Locate the cell with the specified text and output its (x, y) center coordinate. 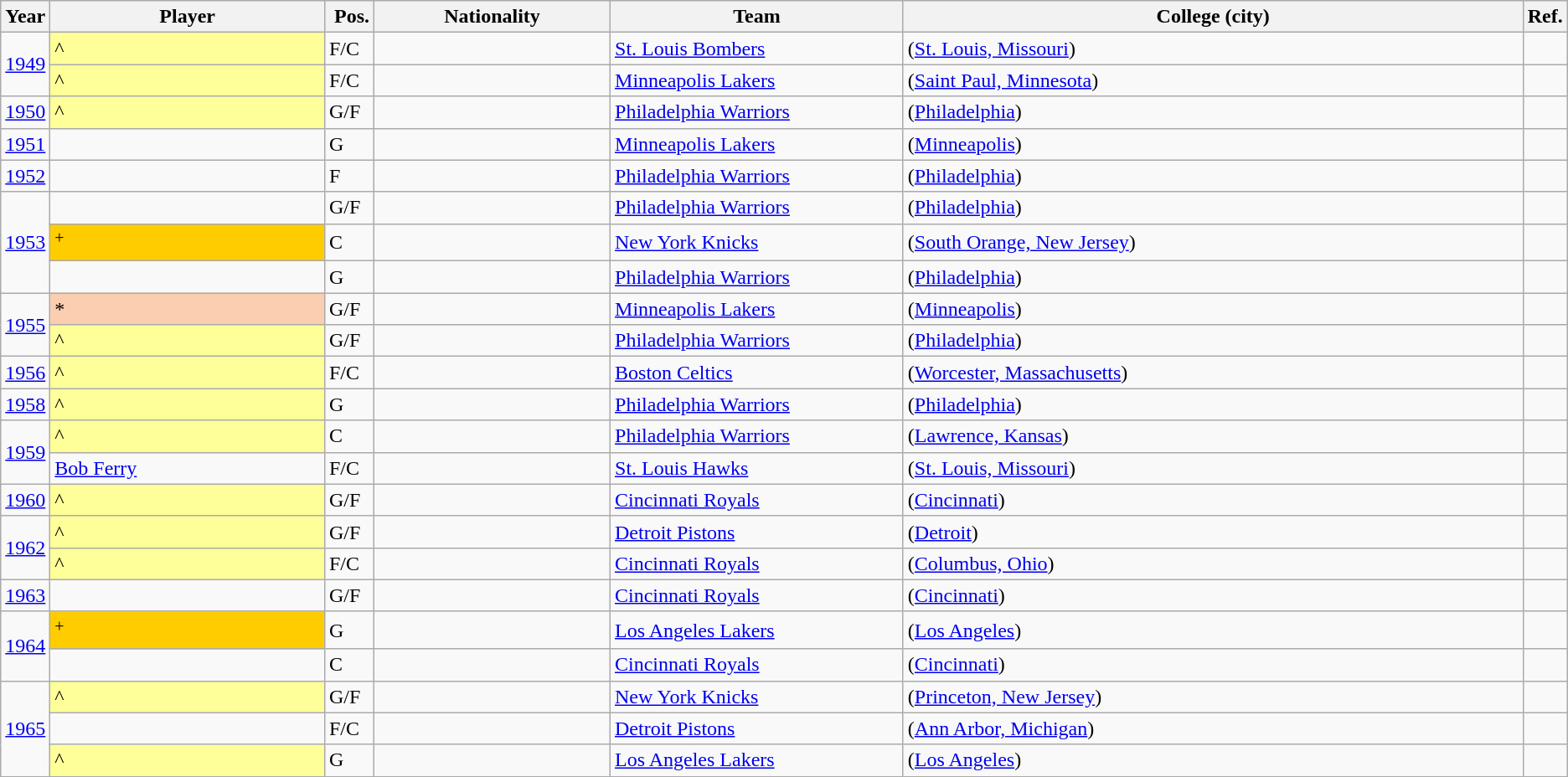
1962 (25, 548)
Team (757, 17)
1953 (25, 243)
Year (25, 17)
College (city) (1213, 17)
(Saint Paul, Minnesota) (1213, 80)
(Detroit) (1213, 532)
1964 (25, 646)
St. Louis Hawks (757, 468)
St. Louis Bombers (757, 49)
1960 (25, 500)
1958 (25, 404)
1956 (25, 373)
(Princeton, New Jersey) (1213, 697)
1963 (25, 595)
1951 (25, 144)
* (188, 309)
1959 (25, 452)
(Columbus, Ohio) (1213, 563)
(Lawrence, Kansas) (1213, 436)
Bob Ferry (188, 468)
1950 (25, 112)
(Ann Arbor, Michigan) (1213, 728)
(South Orange, New Jersey) (1213, 243)
(Worcester, Massachusetts) (1213, 373)
Ref. (1545, 17)
F (348, 176)
1952 (25, 176)
1955 (25, 325)
Player (188, 17)
Pos. (348, 17)
Boston Celtics (757, 373)
1965 (25, 728)
Nationality (493, 17)
1949 (25, 64)
